Scan for the cell matching the given text and deliver its [x, y] coordinate at center. 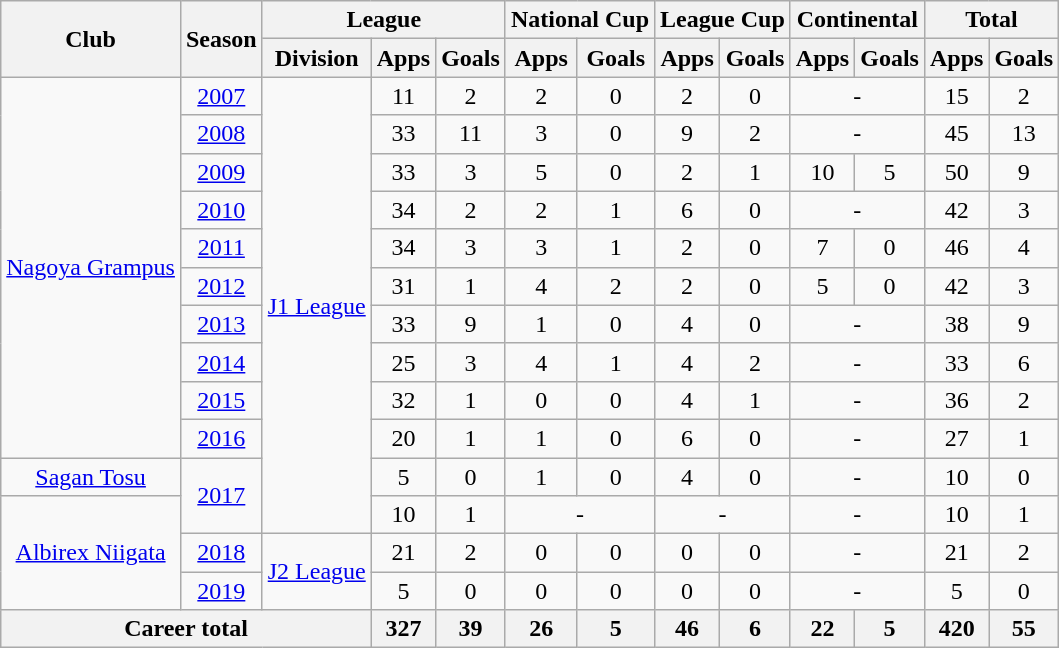
32 [403, 400]
45 [956, 134]
2015 [221, 400]
Sagan Tosu [91, 477]
League [384, 20]
31 [403, 286]
327 [403, 629]
Total [991, 20]
420 [956, 629]
2011 [221, 248]
15 [956, 96]
National Cup [580, 20]
38 [956, 324]
2010 [221, 210]
27 [956, 438]
Career total [186, 629]
13 [1024, 134]
26 [541, 629]
Division [316, 58]
22 [822, 629]
20 [403, 438]
2007 [221, 96]
25 [403, 362]
Season [221, 39]
2008 [221, 134]
2016 [221, 438]
League Cup [723, 20]
2009 [221, 172]
2013 [221, 324]
36 [956, 400]
Continental [857, 20]
2012 [221, 286]
J2 League [316, 572]
Albirex Niigata [91, 553]
Club [91, 39]
Nagoya Grampus [91, 268]
50 [956, 172]
39 [471, 629]
55 [1024, 629]
2014 [221, 362]
2017 [221, 496]
7 [822, 248]
2019 [221, 591]
2018 [221, 553]
J1 League [316, 306]
